Return the (X, Y) coordinate for the center point of the cell that contains the specified text.  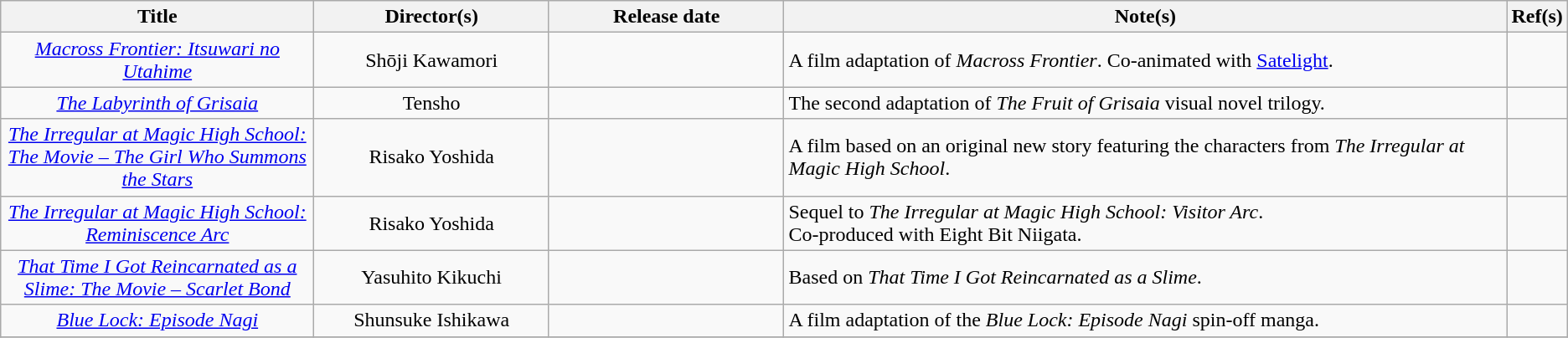
Macross Frontier: Itsuwari no Utahime (157, 60)
Sequel to The Irregular at Magic High School: Visitor Arc.Co-produced with Eight Bit Niigata. (1146, 223)
Director(s) (432, 17)
That Time I Got Reincarnated as a Slime: The Movie – Scarlet Bond (157, 278)
A film adaptation of Macross Frontier. Co-animated with Satelight. (1146, 60)
The Irregular at Magic High School: The Movie – The Girl Who Summons the Stars (157, 157)
Blue Lock: Episode Nagi (157, 320)
Based on That Time I Got Reincarnated as a Slime. (1146, 278)
Shunsuke Ishikawa (432, 320)
Note(s) (1146, 17)
Tensho (432, 103)
A film based on an original new story featuring the characters from The Irregular at Magic High School. (1146, 157)
A film adaptation of the Blue Lock: Episode Nagi spin-off manga. (1146, 320)
Shōji Kawamori (432, 60)
The Labyrinth of Grisaia (157, 103)
Title (157, 17)
Release date (667, 17)
The Irregular at Magic High School: Reminiscence Arc (157, 223)
Yasuhito Kikuchi (432, 278)
Ref(s) (1537, 17)
The second adaptation of The Fruit of Grisaia visual novel trilogy. (1146, 103)
